Pinpoint the cell where the given text exists, returning its (X, Y) midpoint coordinate. 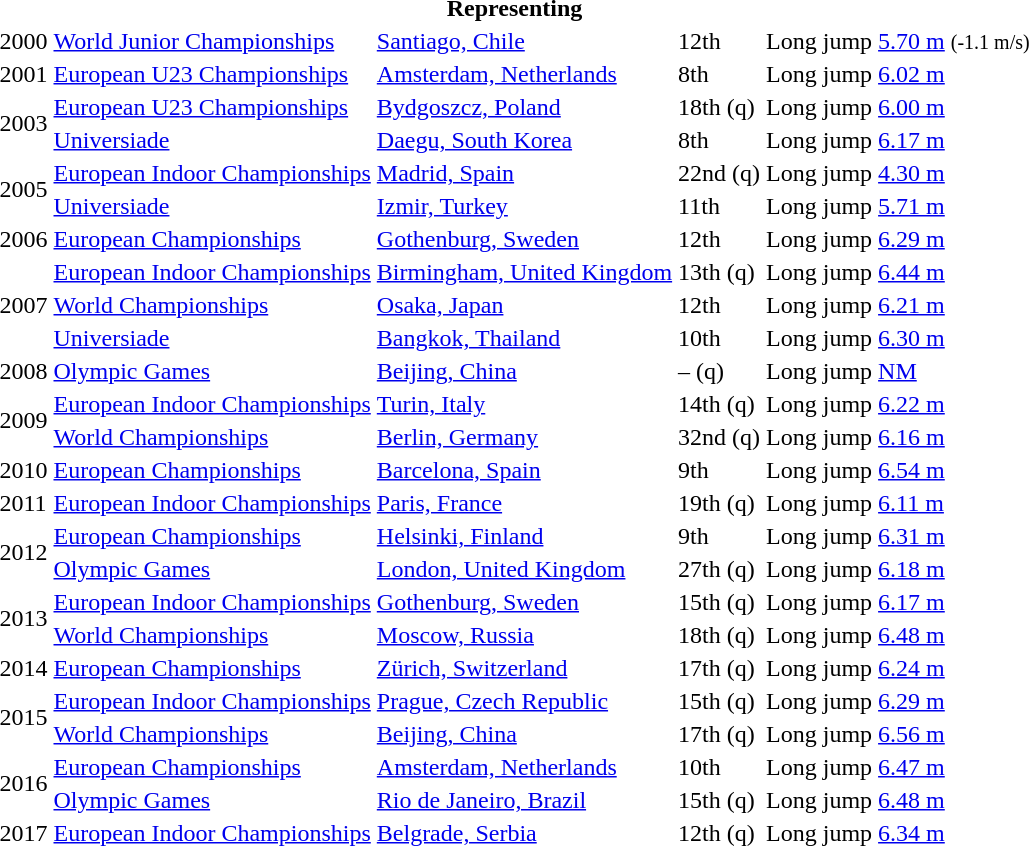
19th (q) (720, 503)
14th (q) (720, 404)
Santiago, Chile (524, 41)
Madrid, Spain (524, 173)
Bangkok, Thailand (524, 338)
Rio de Janeiro, Brazil (524, 800)
Izmir, Turkey (524, 206)
Turin, Italy (524, 404)
Barcelona, Spain (524, 470)
Zürich, Switzerland (524, 668)
11th (720, 206)
Helsinki, Finland (524, 536)
World Junior Championships (212, 41)
Paris, France (524, 503)
13th (q) (720, 272)
Bydgoszcz, Poland (524, 107)
Osaka, Japan (524, 305)
– (q) (720, 371)
22nd (q) (720, 173)
32nd (q) (720, 437)
Berlin, Germany (524, 437)
London, United Kingdom (524, 569)
Prague, Czech Republic (524, 701)
Birmingham, United Kingdom (524, 272)
Moscow, Russia (524, 635)
Daegu, South Korea (524, 140)
27th (q) (720, 569)
